Detect which cell encompasses the target text, then output its [x, y] center coordinate. 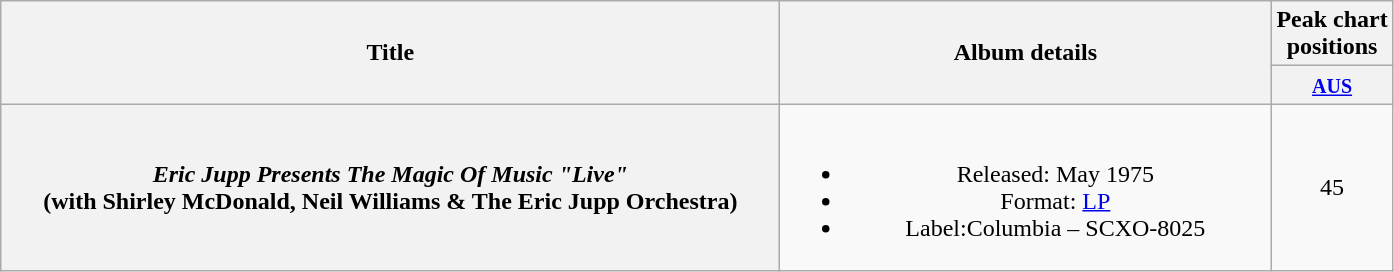
Peak chartpositions [1332, 34]
AUS [1332, 85]
Album details [1026, 52]
Title [390, 52]
Released: May 1975Format: LPLabel:Columbia – SCXO-8025 [1026, 188]
Eric Jupp Presents The Magic Of Music "Live" (with Shirley McDonald, Neil Williams & The Eric Jupp Orchestra) [390, 188]
45 [1332, 188]
